Output the [x, y] coordinate of the center of the cell containing the given text.  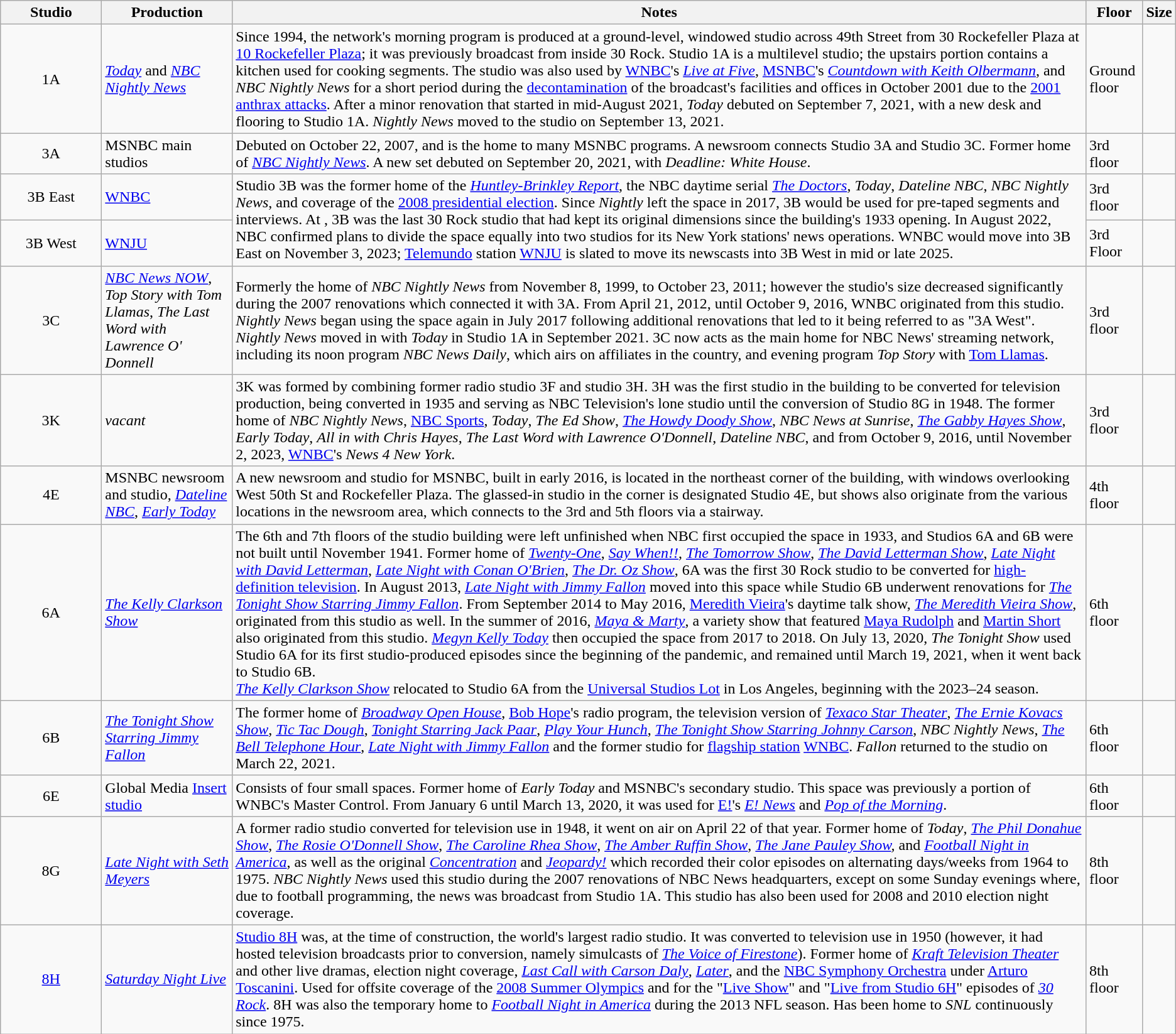
3B West [52, 242]
The Tonight Show Starring Jimmy Fallon [167, 737]
Saturday Night Live [167, 979]
3B East [52, 197]
Production [167, 13]
6E [52, 795]
3K [52, 420]
4th floor [1114, 495]
WNBC [167, 197]
Global Media Insert studio [167, 795]
3C [52, 320]
MSNBC main studios [167, 153]
vacant [167, 420]
1A [52, 79]
The Kelly Clarkson Show [167, 612]
NBC News NOW, Top Story with Tom Llamas, The Last Word with Lawrence O' Donnell [167, 320]
6B [52, 737]
3rd Floor [1114, 242]
Ground floor [1114, 79]
Today and NBC Nightly News [167, 79]
6A [52, 612]
Floor [1114, 13]
MSNBC newsroom and studio, Dateline NBC, Early Today [167, 495]
Notes [660, 13]
WNJU [167, 242]
4E [52, 495]
8G [52, 871]
8H [52, 979]
Size [1159, 13]
Late Night with Seth Meyers [167, 871]
3A [52, 153]
Studio [52, 13]
